Detect which cell encompasses the target text, then output its (X, Y) center coordinate. 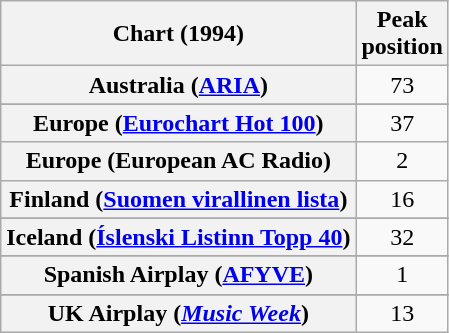
Peakposition (402, 34)
13 (402, 313)
Europe (Eurochart Hot 100) (178, 123)
Iceland (Íslenski Listinn Topp 40) (178, 237)
Europe (European AC Radio) (178, 161)
16 (402, 199)
Spanish Airplay (AFYVE) (178, 275)
37 (402, 123)
Chart (1994) (178, 34)
Finland (Suomen virallinen lista) (178, 199)
73 (402, 85)
32 (402, 237)
Australia (ARIA) (178, 85)
UK Airplay (Music Week) (178, 313)
1 (402, 275)
2 (402, 161)
